For the text-containing cell, return its midpoint in (X, Y) coordinate format. 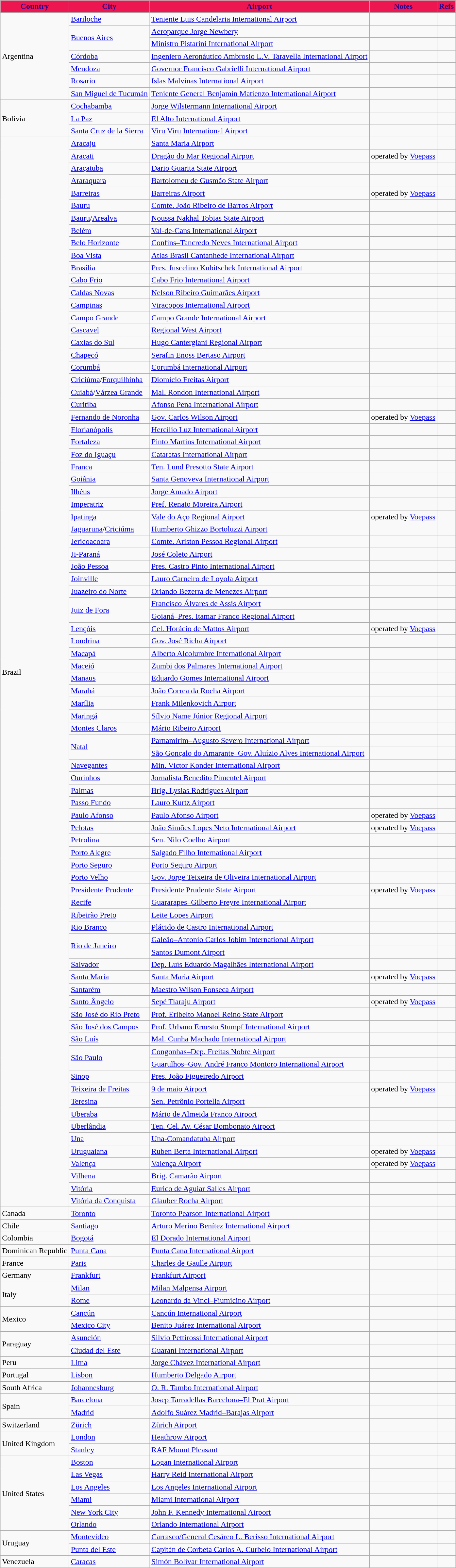
Johannesburg (109, 1388)
Silvio Pettirossi International Airport (260, 1338)
Joinville (109, 579)
Italy (35, 1294)
Campo Grande (109, 317)
Teresina (109, 1101)
Uberaba (109, 1114)
Mário de Almeida Franco Airport (260, 1114)
Ji-Paraná (109, 554)
Jorge Chávez International Airport (260, 1363)
Viru Viru International Airport (260, 131)
Cancún International Airport (260, 1313)
Brasília (109, 268)
Teniente General Benjamín Matienzo International Airport (260, 93)
Uruguay (35, 1543)
João Correa da Rocha Airport (260, 691)
Brig. Camarão Airport (260, 1176)
Mal. Cunha Machado International Airport (260, 1039)
Araçatuba (109, 168)
9 de maio Airport (260, 1089)
Juiz de Fora (109, 610)
Vitória da Conquista (109, 1201)
Caxias do Sul (109, 342)
Mexico City (109, 1325)
Córdoba (109, 56)
Sen. Nilo Coelho Airport (260, 840)
Petrolina (109, 840)
Sepé Tiaraju Airport (260, 1002)
Santa Maria (109, 977)
Brazil (35, 672)
Cataratas International Airport (260, 454)
João Pessoa (109, 566)
Miami International Airport (260, 1499)
Maringá (109, 716)
Ruben Berta International Airport (260, 1151)
Marília (109, 703)
Franca (109, 467)
Sen. Petrônio Portella Airport (260, 1101)
Presidente Prudente State Airport (260, 890)
San Miguel de Tucumán (109, 93)
Prof. Eribelto Manoel Reino State Airport (260, 1014)
Santo Ângelo (109, 1002)
Governor Francisco Gabrielli International Airport (260, 69)
Lauro Carneiro de Loyola Airport (260, 579)
Regional West Airport (260, 330)
Pres. Castro Pinto International Airport (260, 566)
Valença (109, 1164)
Mário Ribeiro Airport (260, 728)
Los Angeles (109, 1487)
Nelson Ribeiro Guimarães Airport (260, 293)
Jericoacoara (109, 541)
Simón Bolívar International Airport (260, 1562)
Montes Claros (109, 728)
Una-Comandatuba Airport (260, 1138)
Londrina (109, 641)
Islas Malvinas International Airport (260, 81)
Miami (109, 1499)
Presidente Prudente (109, 890)
Araraquara (109, 181)
Jorge Amado Airport (260, 492)
Paulo Afonso Airport (260, 815)
RAF Mount Pleasant (260, 1450)
Navegantes (109, 766)
Goiânia (109, 479)
Goianá–Pres. Itamar Franco Regional Airport (260, 616)
Afonso Pena International Airport (260, 405)
Curitiba (109, 405)
Guarulhos–Gov. André Franco Montoro International Airport (260, 1064)
Lima (109, 1363)
Refs (446, 7)
Bartolomeu de Gusmão State Airport (260, 181)
Eduardo Gomes International Airport (260, 678)
Belo Horizonte (109, 243)
Cascavel (109, 330)
Hugo Cantergiani Regional Airport (260, 342)
Val-de-Cans International Airport (260, 230)
El Dorado International Airport (260, 1238)
Logan International Airport (260, 1462)
Parnamirim–Augusto Severo International Airport (260, 740)
Lençóis (109, 629)
Boa Vista (109, 255)
Santos Dumont Airport (260, 952)
Lisbon (109, 1375)
Toronto Pearson International Airport (260, 1213)
Porto Velho (109, 877)
Frankfurt (109, 1275)
La Paz (109, 118)
Dominican Republic (35, 1251)
Uberlândia (109, 1126)
Gov. Carlos Wilson Airport (260, 417)
Milan (109, 1288)
Glauber Rocha Airport (260, 1201)
Ipatinga (109, 516)
Dep. Luís Eduardo Magalhães International Airport (260, 965)
Natal (109, 747)
Aracaju (109, 143)
Germany (35, 1275)
Country (35, 7)
Congonhas–Dep. Freitas Nobre Airport (260, 1052)
Portugal (35, 1375)
Campo Grande International Airport (260, 317)
Josep Tarradellas Barcelona–El Prat Airport (260, 1400)
Guararapes–Gilberto Freyre International Airport (260, 902)
Montevideo (109, 1537)
Valença Airport (260, 1164)
Leite Lopes Airport (260, 915)
Humberto Delgado Airport (260, 1375)
Ribeirão Preto (109, 915)
Buenos Aires (109, 38)
Paraguay (35, 1344)
Ministro Pistarini International Airport (260, 44)
Ten. Cel. Av. César Bombonato Airport (260, 1126)
Una (109, 1138)
Sílvio Name Júnior Regional Airport (260, 716)
Carrasco/General Cesáreo L. Berisso International Airport (260, 1537)
Benito Juárez International Airport (260, 1325)
Paris (109, 1263)
Pres. Juscelino Kubitschek International Airport (260, 268)
United Kingdom (35, 1443)
Comte. João Ribeiro de Barros Airport (260, 206)
Foz do Iguaçu (109, 454)
Cochabamba (109, 106)
Frankfurt Airport (260, 1275)
Milan Malpensa Airport (260, 1288)
Viracopos International Airport (260, 305)
Los Angeles International Airport (260, 1487)
Teniente Luis Candelaria International Airport (260, 19)
Corumbá (109, 367)
João Simões Lopes Neto International Airport (260, 828)
Orlando Bezerra de Menezes Airport (260, 591)
Cabo Frio (109, 280)
Belém (109, 230)
Palmas (109, 790)
Imperatriz (109, 504)
Arturo Merino Benítez International Airport (260, 1226)
Plácido de Castro International Airport (260, 927)
City (109, 7)
Jornalista Benedito Pimentel Airport (260, 778)
South Africa (35, 1388)
Santiago (109, 1226)
São Gonçalo do Amarante–Gov. Aluízio Alves International Airport (260, 753)
Argentina (35, 56)
Spain (35, 1406)
Noussa Nakhal Tobias State Airport (260, 218)
Confins–Tancredo Neves International Airport (260, 243)
Salgado Filho International Airport (260, 852)
Airport (260, 7)
Heathrow Airport (260, 1437)
Pref. Renato Moreira Airport (260, 504)
Las Vegas (109, 1475)
Punta del Este (109, 1549)
Serafin Enoss Bertaso Airport (260, 355)
Comte. Ariston Pessoa Regional Airport (260, 541)
Vilhena (109, 1176)
Mexico (35, 1319)
Rome (109, 1300)
Rio de Janeiro (109, 946)
Ten. Lund Presotto State Airport (260, 467)
Rio Branco (109, 927)
Guaraní International Airport (260, 1350)
Boston (109, 1462)
Zürich Airport (260, 1425)
Cancún (109, 1313)
Santa Cruz de la Sierra (109, 131)
Jaguaruna/Criciúma (109, 529)
Chile (35, 1226)
Vale do Aço Regional Airport (260, 516)
Caldas Novas (109, 293)
Alberto Alcolumbre International Airport (260, 653)
Lauro Kurtz Airport (260, 803)
Peru (35, 1363)
Marabá (109, 691)
Leonardo da Vinci–Fiumicino Airport (260, 1300)
Ilhéus (109, 492)
Notes (403, 7)
Santa Genoveva International Airport (260, 479)
Brig. Lysias Rodrigues Airport (260, 790)
France (35, 1263)
John F. Kennedy International Airport (260, 1512)
Pres. João Figueiredo Airport (260, 1076)
Venezuela (35, 1562)
O. R. Tambo International Airport (260, 1388)
Asunción (109, 1338)
Gov. Jorge Teixeira de Oliveira International Airport (260, 877)
Caracas (109, 1562)
Criciúma/Forquilhinha (109, 380)
Atlas Brasil Cantanhede International Airport (260, 255)
Recife (109, 902)
Canada (35, 1213)
Paulo Afonso (109, 815)
Barcelona (109, 1400)
Teixeira de Freitas (109, 1089)
London (109, 1437)
Pelotas (109, 828)
Sinop (109, 1076)
Switzerland (35, 1425)
Madrid (109, 1412)
El Alto International Airport (260, 118)
Passo Fundo (109, 803)
Harry Reid International Airport (260, 1475)
Colombia (35, 1238)
Punta Cana International Airport (260, 1251)
Barreiras (109, 193)
Bogotá (109, 1238)
Bauru/Arealva (109, 218)
Bauru (109, 206)
Francisco Álvares de Assis Airport (260, 604)
Adolfo Suárez Madrid–Barajas Airport (260, 1412)
Pinto Martins International Airport (260, 442)
Juazeiro do Norte (109, 591)
Aracati (109, 156)
Manaus (109, 678)
Ourinhos (109, 778)
Maestro Wilson Fonseca Airport (260, 989)
Prof. Urbano Ernesto Stumpf International Airport (260, 1027)
Zürich (109, 1425)
Galeão–Antonio Carlos Jobim International Airport (260, 939)
Cuiabá/Várzea Grande (109, 392)
Hercílio Luz International Airport (260, 430)
Mendoza (109, 69)
Uruguaiana (109, 1151)
Macapá (109, 653)
United States (35, 1493)
Mal. Rondon International Airport (260, 392)
Dragão do Mar Regional Airport (260, 156)
Bolivia (35, 118)
Florianópolis (109, 430)
Stanley (109, 1450)
Cabo Frio International Airport (260, 280)
Toronto (109, 1213)
Corumbá International Airport (260, 367)
Chapecó (109, 355)
Porto Alegre (109, 852)
Humberto Ghizzo Bortoluzzi Airport (260, 529)
José Coleto Airport (260, 554)
São José do Rio Preto (109, 1014)
Santarém (109, 989)
Aeroparque Jorge Newbery (260, 31)
São Paulo (109, 1058)
São José dos Campos (109, 1027)
Fernando de Noronha (109, 417)
Frank Milenkovich Airport (260, 703)
Eurico de Aguiar Salles Airport (260, 1189)
Jorge Wilstermann International Airport (260, 106)
Ingeniero Aeronáutico Ambrosio L.V. Taravella International Airport (260, 56)
Capitán de Corbeta Carlos A. Curbelo International Airport (260, 1549)
Porto Seguro (109, 865)
Orlando International Airport (260, 1524)
Ciudad del Este (109, 1350)
Zumbi dos Palmares International Airport (260, 666)
Orlando (109, 1524)
New York City (109, 1512)
Punta Cana (109, 1251)
São Luís (109, 1039)
Fortaleza (109, 442)
Rosario (109, 81)
Campinas (109, 305)
Cel. Horácio de Mattos Airport (260, 629)
Gov. José Richa Airport (260, 641)
Bariloche (109, 19)
Charles de Gaulle Airport (260, 1263)
Vitória (109, 1189)
Min. Victor Konder International Airport (260, 766)
Barreiras Airport (260, 193)
Dario Guarita State Airport (260, 168)
Maceió (109, 666)
Diomício Freitas Airport (260, 380)
Porto Seguro Airport (260, 865)
Salvador (109, 965)
